Identify which cell holds the provided text, then report its (x, y) central coordinate. 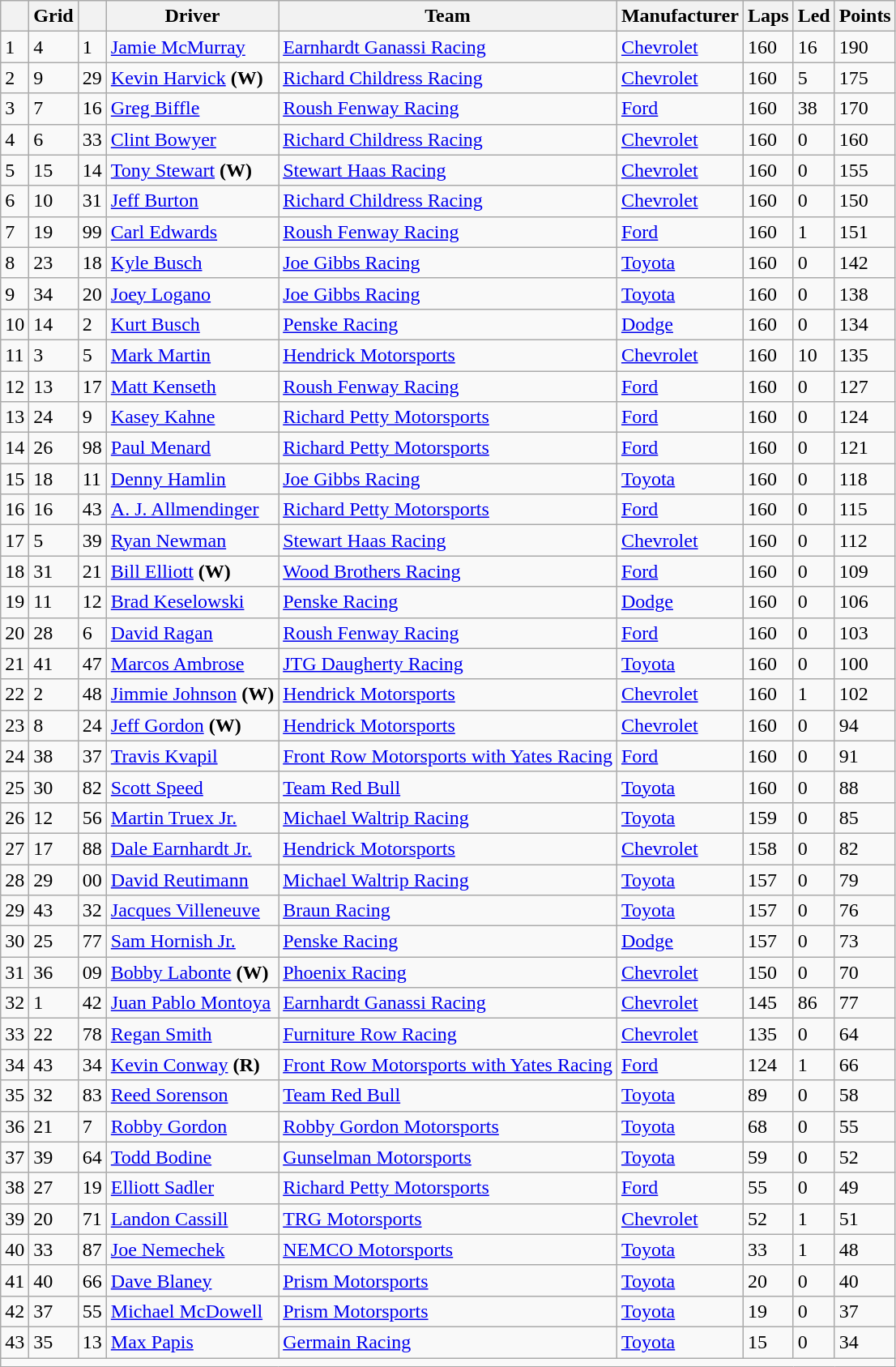
86 (813, 1003)
Michael McDowell (192, 1311)
Kyle Busch (192, 263)
Elliott Sadler (192, 1188)
99 (92, 232)
Joe Nemechek (192, 1250)
Brad Keselowski (192, 602)
142 (865, 263)
118 (865, 479)
David Ragan (192, 633)
106 (865, 602)
170 (865, 109)
Carl Edwards (192, 232)
158 (768, 848)
Juan Pablo Montoya (192, 1003)
100 (865, 664)
87 (92, 1250)
121 (865, 448)
145 (768, 1003)
Max Papis (192, 1342)
Germain Racing (448, 1342)
Scott Speed (192, 787)
127 (865, 387)
Manufacturer (680, 16)
Gunselman Motorsports (448, 1157)
09 (92, 972)
Kevin Harvick (W) (192, 78)
Kasey Kahne (192, 417)
Denny Hamlin (192, 479)
Kevin Conway (R) (192, 1065)
Braun Racing (448, 911)
71 (92, 1219)
TRG Motorsports (448, 1219)
70 (865, 972)
Grid (53, 16)
49 (865, 1188)
Paul Menard (192, 448)
94 (865, 725)
Robby Gordon (192, 1126)
73 (865, 942)
59 (768, 1157)
Dave Blaney (192, 1280)
Regan Smith (192, 1034)
91 (865, 756)
Jacques Villeneuve (192, 911)
68 (768, 1126)
Martin Truex Jr. (192, 818)
Clint Bowyer (192, 139)
159 (768, 818)
Dale Earnhardt Jr. (192, 848)
56 (92, 818)
Driver (192, 16)
David Reutimann (192, 879)
47 (92, 664)
102 (865, 694)
103 (865, 633)
Points (865, 16)
76 (865, 911)
Joey Logano (192, 293)
JTG Daugherty Racing (448, 664)
Reed Sorenson (192, 1096)
A. J. Allmendinger (192, 510)
Led (813, 16)
NEMCO Motorsports (448, 1250)
155 (865, 170)
175 (865, 78)
Mark Martin (192, 355)
98 (92, 448)
138 (865, 293)
Jeff Burton (192, 201)
Team (448, 16)
Marcos Ambrose (192, 664)
Kurt Busch (192, 324)
Furniture Row Racing (448, 1034)
Sam Hornish Jr. (192, 942)
Greg Biffle (192, 109)
78 (92, 1034)
83 (92, 1096)
109 (865, 571)
Landon Cassill (192, 1219)
58 (865, 1096)
Ryan Newman (192, 540)
Jimmie Johnson (W) (192, 694)
89 (768, 1096)
Tony Stewart (W) (192, 170)
112 (865, 540)
Bobby Labonte (W) (192, 972)
190 (865, 47)
79 (865, 879)
51 (865, 1219)
Todd Bodine (192, 1157)
00 (92, 879)
Jeff Gordon (W) (192, 725)
Wood Brothers Racing (448, 571)
Bill Elliott (W) (192, 571)
115 (865, 510)
Matt Kenseth (192, 387)
85 (865, 818)
Travis Kvapil (192, 756)
Laps (768, 16)
Robby Gordon Motorsports (448, 1126)
151 (865, 232)
Phoenix Racing (448, 972)
Jamie McMurray (192, 47)
134 (865, 324)
